Determine the [x, y] coordinate at the center of the cell enclosing the given text.  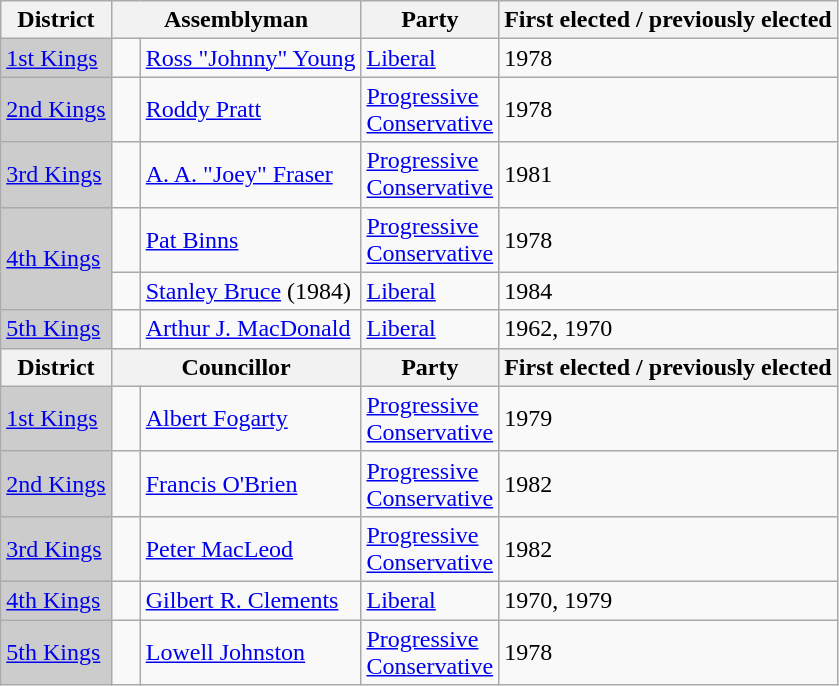
Ross "Johnny" Young [250, 58]
Pat Binns [250, 240]
Arthur J. MacDonald [250, 329]
Francis O'Brien [250, 484]
Assemblyman [236, 20]
Roddy Pratt [250, 110]
Councillor [236, 367]
Gilbert R. Clements [250, 600]
1981 [668, 174]
Albert Fogarty [250, 418]
Peter MacLeod [250, 548]
1979 [668, 418]
1984 [668, 291]
Stanley Bruce (1984) [250, 291]
A. A. "Joey" Fraser [250, 174]
Lowell Johnston [250, 652]
1962, 1970 [668, 329]
1970, 1979 [668, 600]
